Return the [X, Y] coordinate for the center point of the cell that contains the specified text.  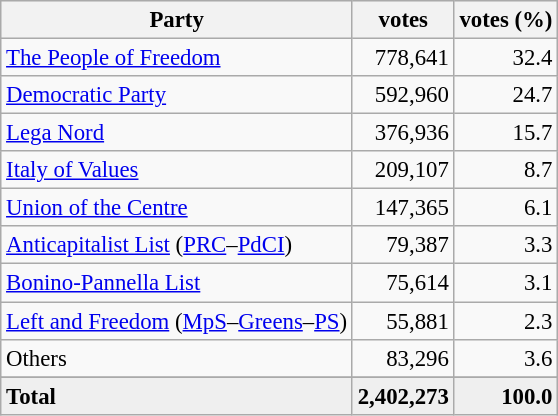
votes [403, 20]
55,881 [403, 321]
Bonino-Pannella List [177, 283]
79,387 [403, 245]
The People of Freedom [177, 58]
2.3 [506, 321]
3.3 [506, 245]
778,641 [403, 58]
75,614 [403, 283]
8.7 [506, 170]
3.1 [506, 283]
592,960 [403, 95]
376,936 [403, 133]
Left and Freedom (MpS–Greens–PS) [177, 321]
Lega Nord [177, 133]
3.6 [506, 358]
Union of the Centre [177, 208]
15.7 [506, 133]
Democratic Party [177, 95]
Anticapitalist List (PRC–PdCI) [177, 245]
Total [177, 396]
Others [177, 358]
Party [177, 20]
147,365 [403, 208]
209,107 [403, 170]
24.7 [506, 95]
6.1 [506, 208]
2,402,273 [403, 396]
votes (%) [506, 20]
Italy of Values [177, 170]
83,296 [403, 358]
32.4 [506, 58]
100.0 [506, 396]
